Pinpoint the cell where the given text exists, returning its (X, Y) midpoint coordinate. 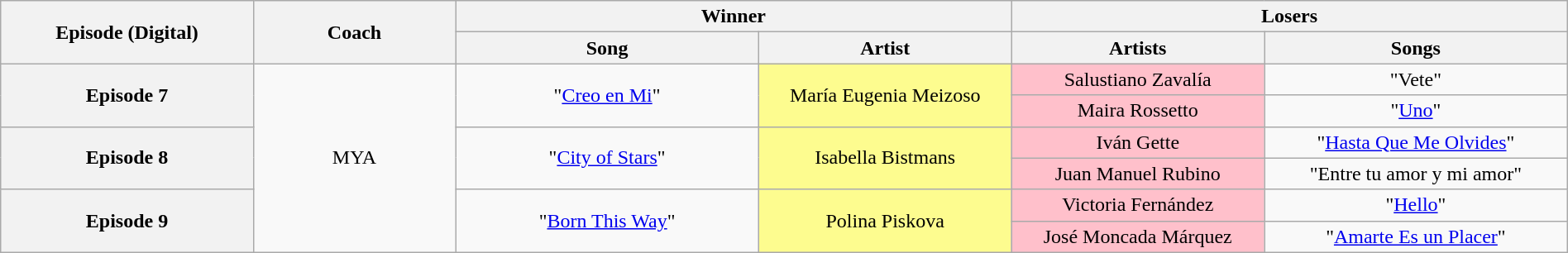
"Hello" (1416, 205)
Episode 7 (127, 95)
Episode 8 (127, 158)
"Amarte Es un Placer" (1416, 236)
Maira Rossetto (1138, 111)
Episode 9 (127, 221)
Songs (1416, 48)
Polina Piskova (885, 221)
Iván Gette (1138, 142)
"City of Stars" (607, 158)
María Eugenia Meizoso (885, 95)
Coach (354, 32)
Isabella Bistmans (885, 158)
Juan Manuel Rubino (1138, 174)
José Moncada Márquez (1138, 236)
"Creo en Mi" (607, 95)
Losers (1289, 17)
"Vete" (1416, 79)
"Born This Way" (607, 221)
"Hasta Que Me Olvides" (1416, 142)
Salustiano Zavalía (1138, 79)
Victoria Fernández (1138, 205)
Artist (885, 48)
Artists (1138, 48)
Winner (734, 17)
Song (607, 48)
"Entre tu amor y mi amor" (1416, 174)
Episode (Digital) (127, 32)
"Uno" (1416, 111)
MYA (354, 158)
